For the text-containing cell, return its midpoint in [X, Y] coordinate format. 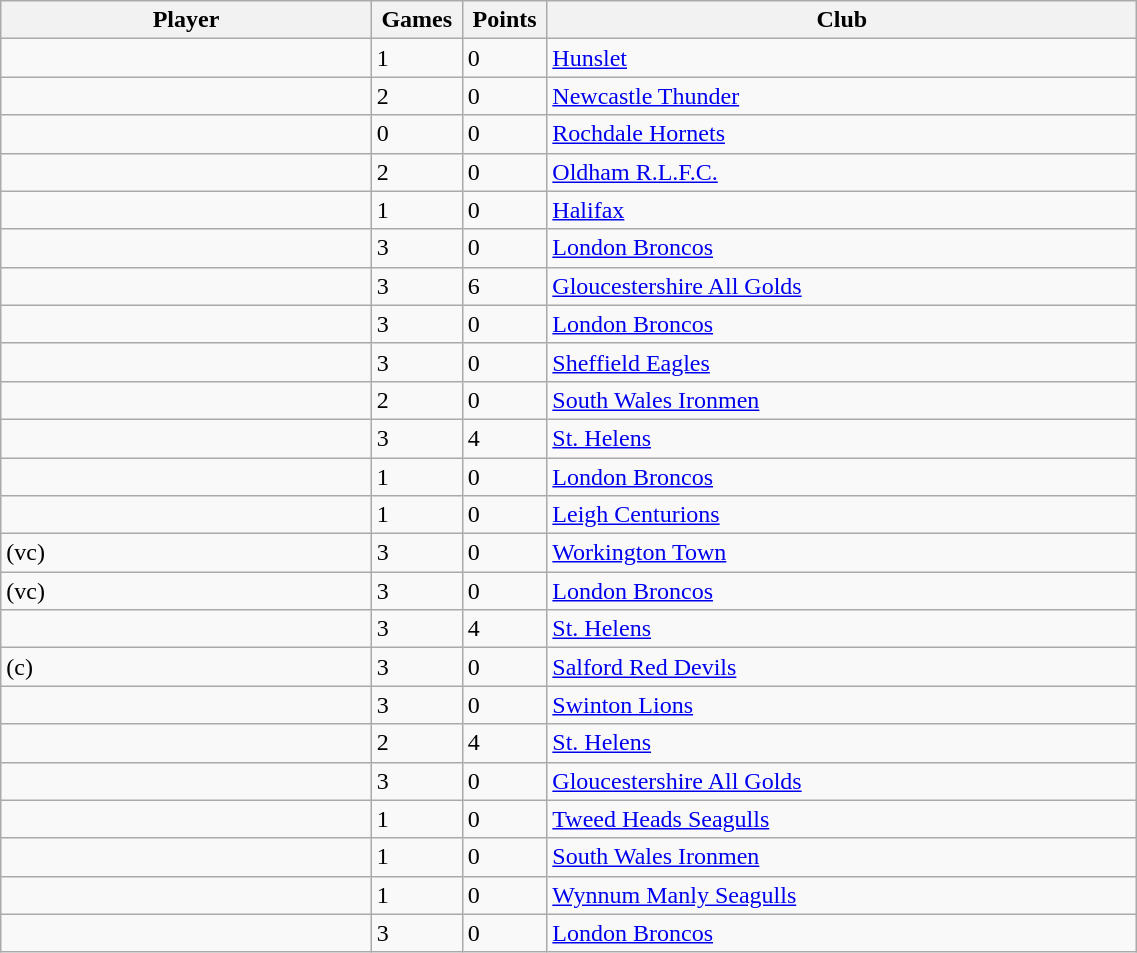
Halifax [842, 210]
Oldham R.L.F.C. [842, 172]
Tweed Heads Seagulls [842, 819]
Leigh Centurions [842, 515]
Club [842, 20]
Rochdale Hornets [842, 134]
(c) [186, 667]
Player [186, 20]
Salford Red Devils [842, 667]
6 [504, 286]
Points [504, 20]
Wynnum Manly Seagulls [842, 895]
Hunslet [842, 58]
Swinton Lions [842, 705]
Workington Town [842, 553]
Newcastle Thunder [842, 96]
Games [416, 20]
Sheffield Eagles [842, 362]
